For the text-containing cell, return its midpoint in (X, Y) coordinate format. 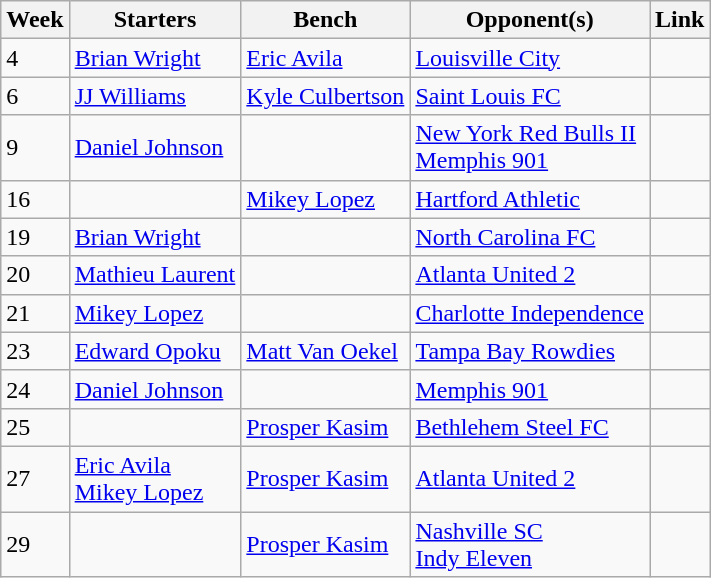
Week (35, 20)
20 (35, 275)
Starters (155, 20)
Charlotte Independence (530, 313)
Bethlehem Steel FC (530, 427)
4 (35, 58)
24 (35, 389)
Saint Louis FC (530, 96)
Matt Van Oekel (326, 351)
9 (35, 148)
New York Red Bulls IIMemphis 901 (530, 148)
Link (680, 20)
Nashville SCIndy Eleven (530, 544)
27 (35, 478)
North Carolina FC (530, 237)
Tampa Bay Rowdies (530, 351)
25 (35, 427)
Eric Avila Mikey Lopez (155, 478)
Eric Avila (326, 58)
Kyle Culbertson (326, 96)
16 (35, 199)
Mathieu Laurent (155, 275)
23 (35, 351)
Louisville City (530, 58)
Bench (326, 20)
21 (35, 313)
19 (35, 237)
Opponent(s) (530, 20)
29 (35, 544)
Edward Opoku (155, 351)
JJ Williams (155, 96)
6 (35, 96)
Memphis 901 (530, 389)
Hartford Athletic (530, 199)
